Detect which cell encompasses the target text, then output its [X, Y] center coordinate. 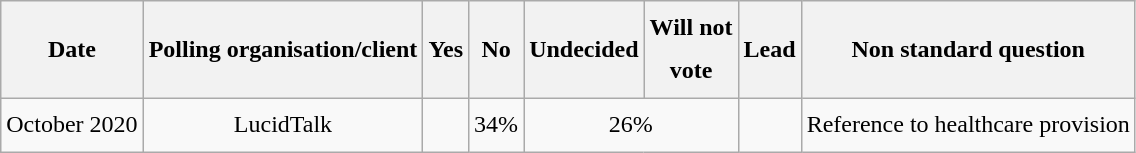
Polling organisation/client [283, 50]
26% [631, 125]
Undecided [584, 50]
October 2020 [72, 125]
Non standard question [968, 50]
Lead [770, 50]
Reference to healthcare provision [968, 125]
Will not vote [691, 50]
No [496, 50]
LucidTalk [283, 125]
Date [72, 50]
34% [496, 125]
Yes [446, 50]
